Identify which cell holds the provided text, then report its [X, Y] central coordinate. 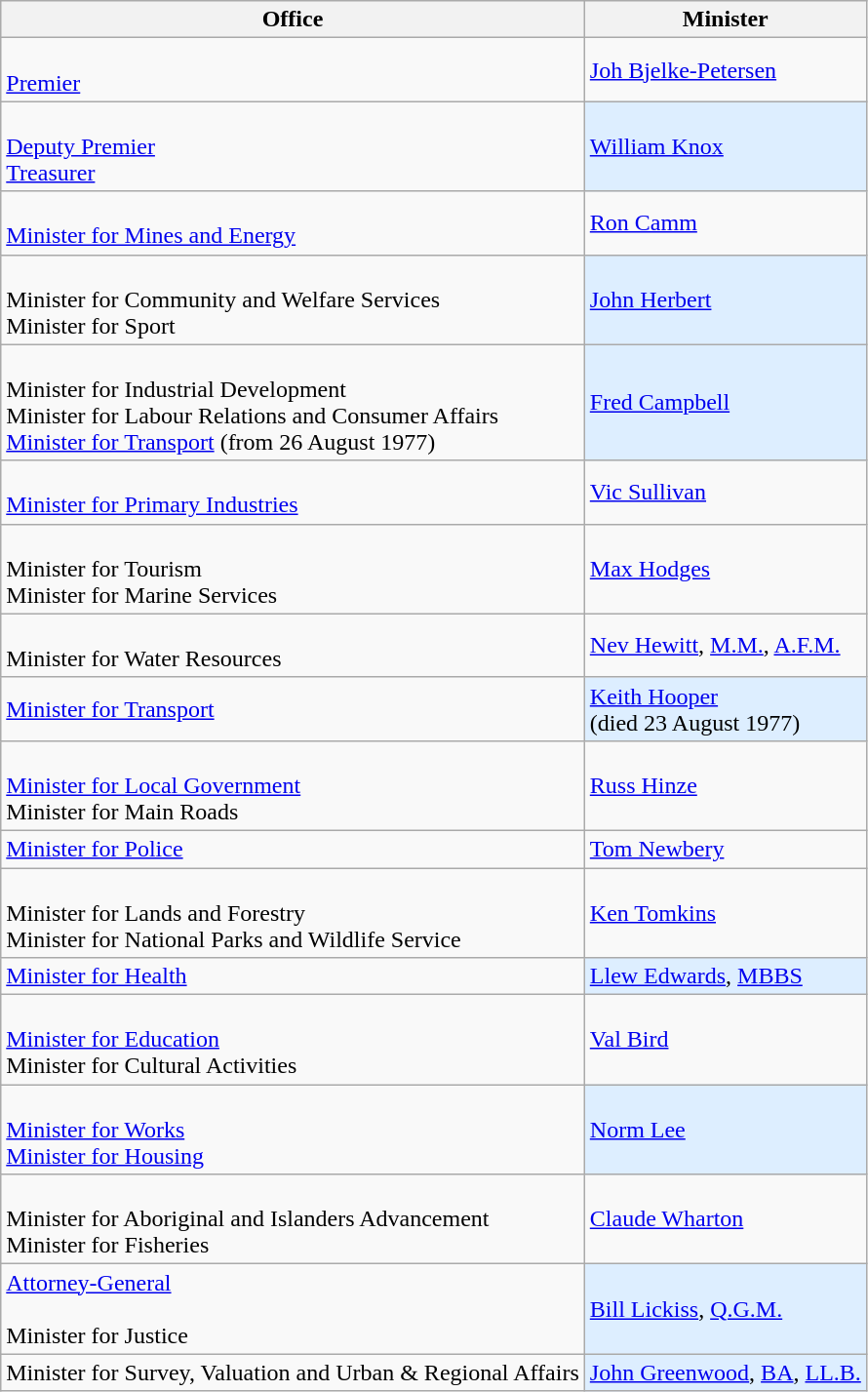
Minister for Local Government Minister for Main Roads [293, 785]
Minister for Transport [293, 708]
Joh Bjelke-Petersen [726, 70]
Minister for Survey, Valuation and Urban & Regional Affairs [293, 1372]
Keith Hooper(died 23 August 1977) [726, 708]
Premier [293, 70]
Minister for Tourism Minister for Marine Services [293, 569]
Minister for Community and Welfare Services Minister for Sport [293, 299]
Office [293, 20]
Bill Lickiss, Q.G.M. [726, 1309]
Minister for Lands and Forestry Minister for National Parks and Wildlife Service [293, 913]
Ken Tomkins [726, 913]
Claude Wharton [726, 1219]
Tom Newbery [726, 849]
Minister for Police [293, 849]
Val Bird [726, 1040]
Minister for Works Minister for Housing [293, 1130]
Nev Hewitt, M.M., A.F.M. [726, 646]
Max Hodges [726, 569]
Deputy Premier Treasurer [293, 146]
Fred Campbell [726, 402]
Vic Sullivan [726, 492]
Minister for Industrial Development Minister for Labour Relations and Consumer Affairs Minister for Transport (from 26 August 1977) [293, 402]
Attorney-GeneralMinister for Justice [293, 1309]
Minister for Mines and Energy [293, 222]
John Greenwood, BA, LL.B. [726, 1372]
William Knox [726, 146]
Russ Hinze [726, 785]
Minister for Education Minister for Cultural Activities [293, 1040]
John Herbert [726, 299]
Minister for Health [293, 976]
Minister for Water Resources [293, 646]
Llew Edwards, MBBS [726, 976]
Minister [726, 20]
Minister for Primary Industries [293, 492]
Norm Lee [726, 1130]
Minister for Aboriginal and Islanders Advancement Minister for Fisheries [293, 1219]
Ron Camm [726, 222]
